Locate the cell with the specified text and output its [X, Y] center coordinate. 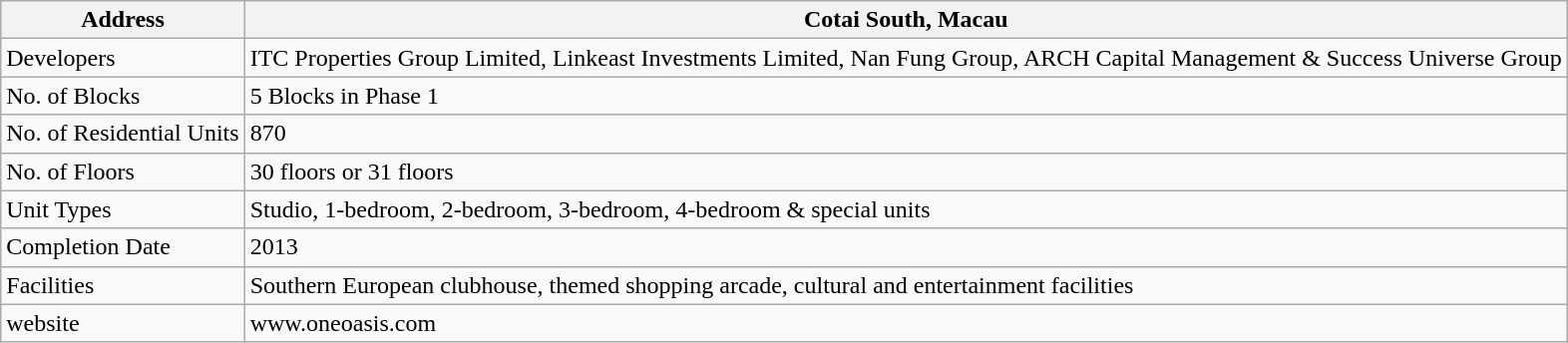
No. of Residential Units [123, 134]
Facilities [123, 285]
No. of Floors [123, 171]
Studio, 1-bedroom, 2-bedroom, 3-bedroom, 4-bedroom & special units [906, 209]
Completion Date [123, 247]
30 floors or 31 floors [906, 171]
www.oneoasis.com [906, 323]
website [123, 323]
Address [123, 20]
Developers [123, 58]
ITC Properties Group Limited, Linkeast Investments Limited, Nan Fung Group, ARCH Capital Management & Success Universe Group [906, 58]
Cotai South, Macau [906, 20]
Unit Types [123, 209]
Southern European clubhouse, themed shopping arcade, cultural and entertainment facilities [906, 285]
5 Blocks in Phase 1 [906, 96]
870 [906, 134]
2013 [906, 247]
No. of Blocks [123, 96]
